Return (X, Y) of the center of cell containing provided text 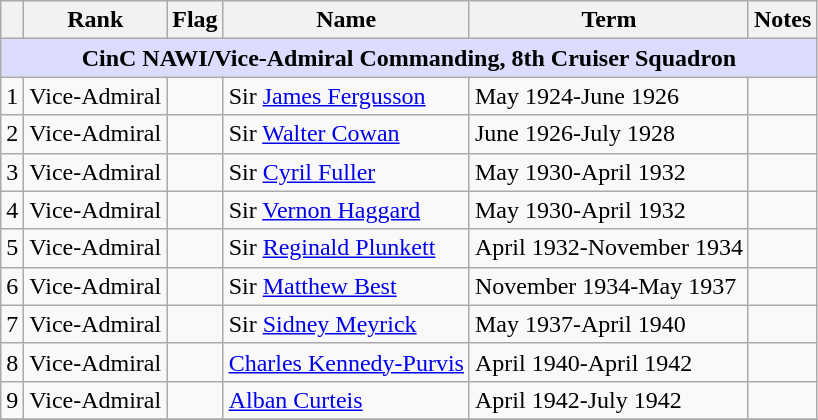
April 1942-July 1942 (608, 400)
Term (608, 20)
3 (12, 172)
5 (12, 248)
2 (12, 134)
1 (12, 96)
Charles Kennedy-Purvis (346, 362)
Sir Walter Cowan (346, 134)
Name (346, 20)
6 (12, 286)
8 (12, 362)
Flag (195, 20)
May 1937-April 1940 (608, 324)
Sir James Fergusson (346, 96)
April 1932-November 1934 (608, 248)
Sir Sidney Meyrick (346, 324)
Sir Reginald Plunkett (346, 248)
9 (12, 400)
May 1924-June 1926 (608, 96)
7 (12, 324)
Sir Cyril Fuller (346, 172)
4 (12, 210)
Rank (96, 20)
CinC NAWI/Vice-Admiral Commanding, 8th Cruiser Squadron (409, 58)
Notes (782, 20)
Sir Matthew Best (346, 286)
November 1934-May 1937 (608, 286)
Sir Vernon Haggard (346, 210)
Alban Curteis (346, 400)
June 1926-July 1928 (608, 134)
April 1940-April 1942 (608, 362)
